For the text-containing cell, return its midpoint in (x, y) coordinate format. 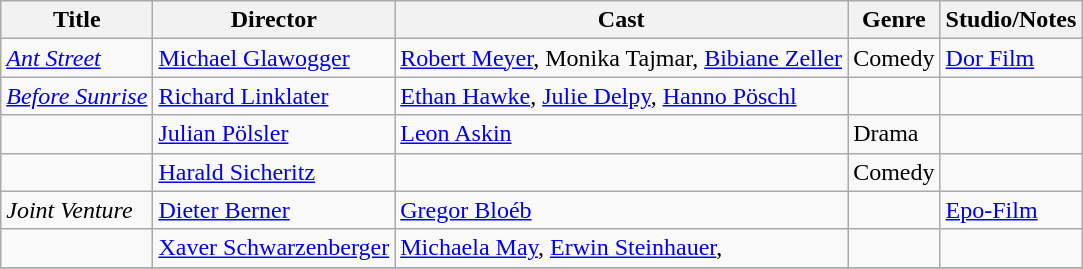
Epo-Film (1011, 210)
Xaver Schwarzenberger (274, 248)
Cast (622, 20)
Before Sunrise (77, 96)
Ethan Hawke, Julie Delpy, Hanno Pöschl (622, 96)
Robert Meyer, Monika Tajmar, Bibiane Zeller (622, 58)
Dor Film (1011, 58)
Studio/Notes (1011, 20)
Ant Street (77, 58)
Julian Pölsler (274, 134)
Gregor Bloéb (622, 210)
Michael Glawogger (274, 58)
Dieter Berner (274, 210)
Harald Sicheritz (274, 172)
Drama (894, 134)
Leon Askin (622, 134)
Director (274, 20)
Joint Venture (77, 210)
Richard Linklater (274, 96)
Genre (894, 20)
Michaela May, Erwin Steinhauer, (622, 248)
Title (77, 20)
